For the text-containing cell, return its midpoint in (x, y) coordinate format. 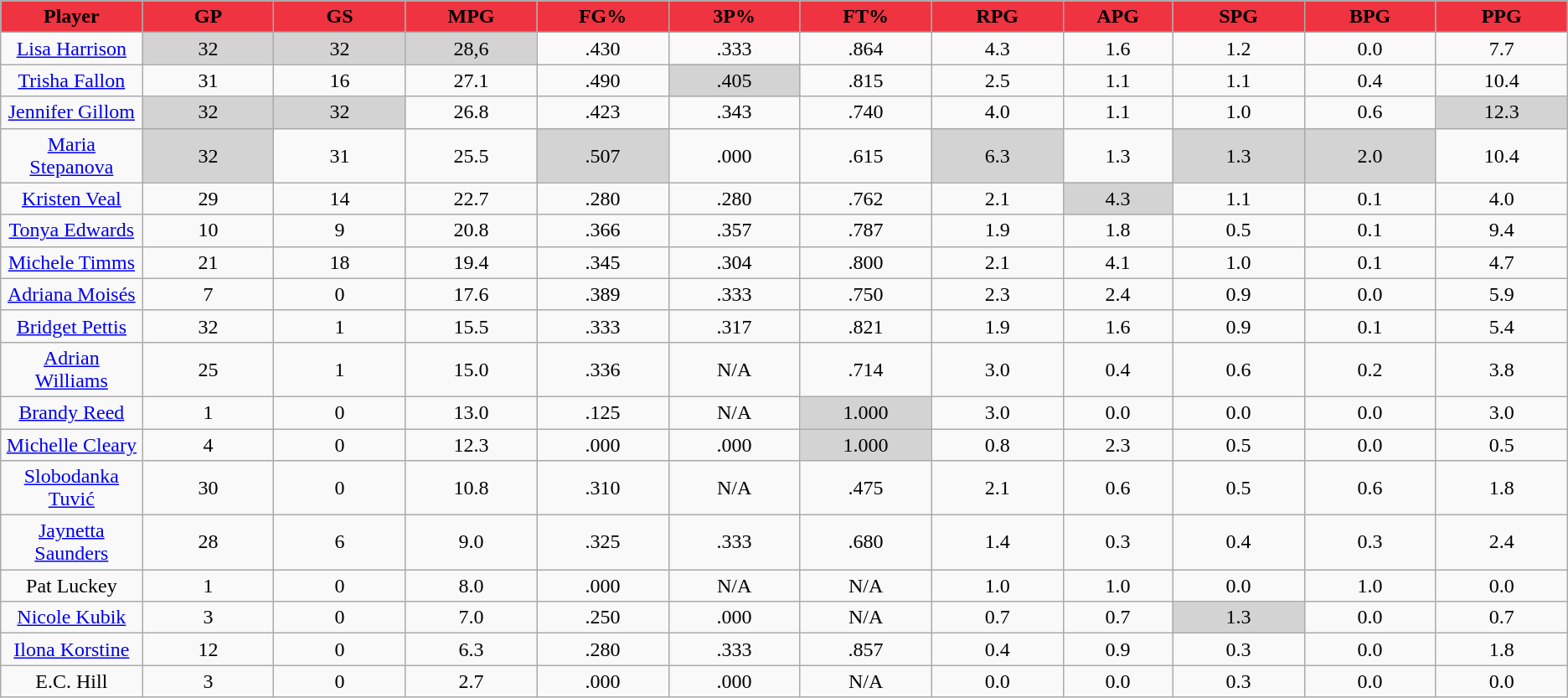
.250 (603, 618)
25 (208, 369)
16 (340, 80)
2.7 (471, 681)
Ilona Korstine (72, 649)
.345 (603, 262)
.714 (866, 369)
.821 (866, 326)
PPG (1501, 17)
FG% (603, 17)
.864 (866, 49)
Slobodanka Tuvić (72, 488)
2.0 (1370, 156)
28 (208, 543)
.125 (603, 412)
Kristen Veal (72, 199)
9 (340, 230)
Michele Timms (72, 262)
30 (208, 488)
.310 (603, 488)
7 (208, 294)
8.0 (471, 586)
7.7 (1501, 49)
0.2 (1370, 369)
GP (208, 17)
MPG (471, 17)
2.5 (997, 80)
7.0 (471, 618)
SPG (1238, 17)
0.8 (997, 445)
.680 (866, 543)
29 (208, 199)
5.9 (1501, 294)
.507 (603, 156)
.325 (603, 543)
4.1 (1117, 262)
GS (340, 17)
13.0 (471, 412)
9.4 (1501, 230)
Lisa Harrison (72, 49)
.800 (866, 262)
.615 (866, 156)
15.5 (471, 326)
APG (1117, 17)
Adrian Williams (72, 369)
.740 (866, 112)
Jaynetta Saunders (72, 543)
5.4 (1501, 326)
3.8 (1501, 369)
17.6 (471, 294)
.762 (866, 199)
Pat Luckey (72, 586)
.336 (603, 369)
FT% (866, 17)
20.8 (471, 230)
Tonya Edwards (72, 230)
.343 (734, 112)
.750 (866, 294)
RPG (997, 17)
.815 (866, 80)
1.4 (997, 543)
.490 (603, 80)
1.2 (1238, 49)
4 (208, 445)
10 (208, 230)
22.7 (471, 199)
.423 (603, 112)
.317 (734, 326)
.787 (866, 230)
Player (72, 17)
Brandy Reed (72, 412)
27.1 (471, 80)
28,6 (471, 49)
9.0 (471, 543)
18 (340, 262)
.389 (603, 294)
Bridget Pettis (72, 326)
15.0 (471, 369)
4.7 (1501, 262)
.304 (734, 262)
.857 (866, 649)
BPG (1370, 17)
Adriana Moisés (72, 294)
12 (208, 649)
21 (208, 262)
E.C. Hill (72, 681)
.430 (603, 49)
.366 (603, 230)
10.8 (471, 488)
Trisha Fallon (72, 80)
19.4 (471, 262)
.475 (866, 488)
25.5 (471, 156)
26.8 (471, 112)
3P% (734, 17)
Nicole Kubik (72, 618)
.357 (734, 230)
Maria Stepanova (72, 156)
Michelle Cleary (72, 445)
14 (340, 199)
Jennifer Gillom (72, 112)
6 (340, 543)
.405 (734, 80)
